Determine the [x, y] coordinate at the center of the cell enclosing the given text.  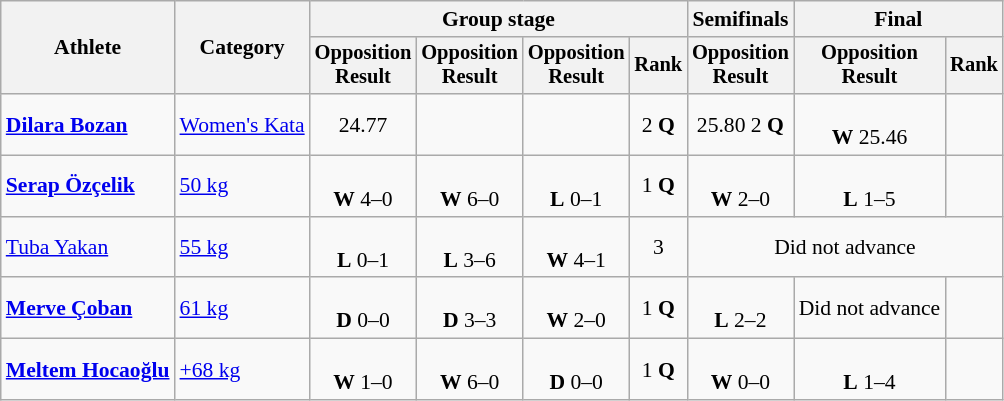
3 [658, 248]
Serap Özçelik [88, 186]
L 1–4 [870, 370]
Dilara Bozan [88, 124]
W 0–0 [740, 370]
W 4–0 [364, 186]
Tuba Yakan [88, 248]
L 2–2 [740, 308]
55 kg [242, 248]
25.80 2 Q [740, 124]
Athlete [88, 48]
50 kg [242, 186]
L 3–6 [470, 248]
2 Q [658, 124]
Merve Çoban [88, 308]
L 1–5 [870, 186]
W 4–1 [576, 248]
Category [242, 48]
Women's Kata [242, 124]
W 25.46 [870, 124]
Group stage [498, 19]
Semifinals [740, 19]
Meltem Hocaoğlu [88, 370]
D 3–3 [470, 308]
61 kg [242, 308]
+68 kg [242, 370]
Final [898, 19]
24.77 [364, 124]
W 1–0 [364, 370]
